For the text-containing cell, return its midpoint in (X, Y) coordinate format. 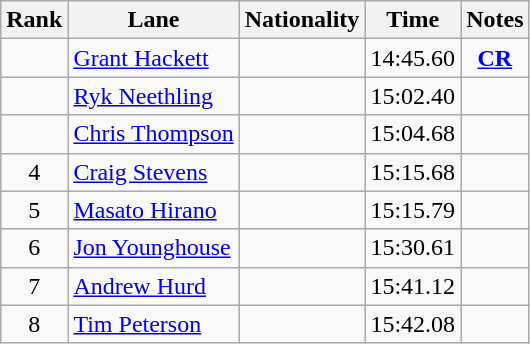
Tim Peterson (154, 324)
15:41.12 (413, 286)
Craig Stevens (154, 172)
15:30.61 (413, 248)
Time (413, 20)
4 (34, 172)
14:45.60 (413, 58)
7 (34, 286)
Ryk Neethling (154, 96)
Rank (34, 20)
15:04.68 (413, 134)
15:42.08 (413, 324)
15:15.79 (413, 210)
Grant Hackett (154, 58)
8 (34, 324)
Notes (495, 20)
Masato Hirano (154, 210)
Jon Younghouse (154, 248)
CR (495, 58)
6 (34, 248)
Lane (154, 20)
5 (34, 210)
Chris Thompson (154, 134)
Andrew Hurd (154, 286)
15:02.40 (413, 96)
Nationality (302, 20)
15:15.68 (413, 172)
